Capture the cell that displays the provided text and extract its (X, Y) central coordinate. 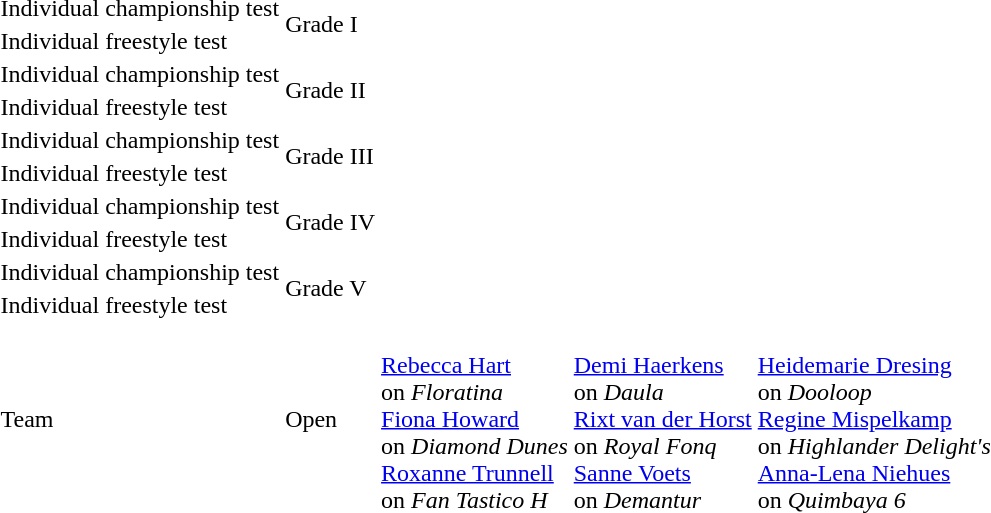
Grade III (330, 156)
Grade II (330, 90)
Grade V (330, 288)
Grade IV (330, 222)
